Capture the cell that displays the provided text and extract its [X, Y] central coordinate. 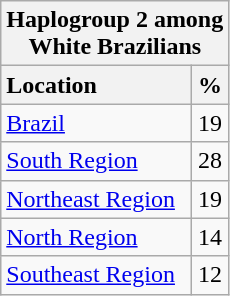
% [210, 85]
Brazil [96, 123]
Location [96, 85]
North Region [96, 237]
Southeast Region [96, 275]
12 [210, 275]
Haplogroup 2 amongWhite Brazilians [115, 34]
Northeast Region [96, 199]
28 [210, 161]
South Region [96, 161]
14 [210, 237]
